Identify which cell holds the provided text, then report its (x, y) central coordinate. 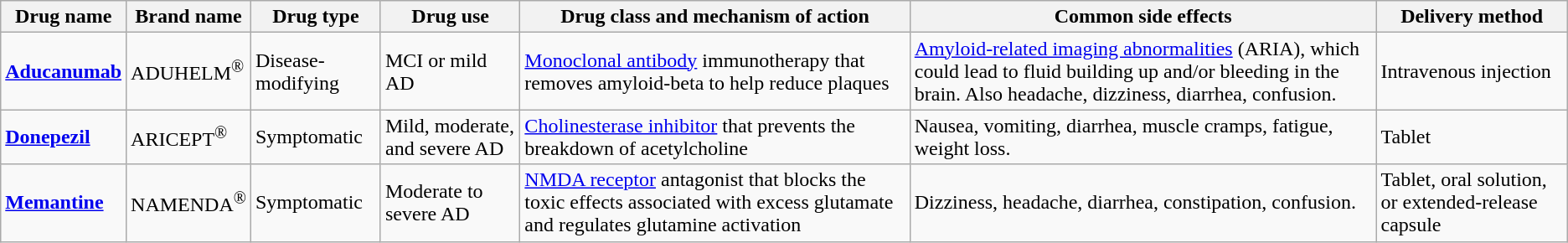
NMDA receptor antagonist that blocks the toxic effects associated with excess glutamate and regulates glutamine activation (715, 203)
MCI or mild AD (450, 71)
ARICEPT® (189, 137)
Disease-modifying (315, 71)
Cholinesterase inhibitor that prevents the breakdown of acetylcholine (715, 137)
Mild, moderate, and severe AD (450, 137)
Drug use (450, 17)
Monoclonal antibody immunotherapy that removes amyloid-beta to help reduce plaques (715, 71)
Intravenous injection (1472, 71)
Nausea, vomiting, diarrhea, muscle cramps, fatigue, weight loss. (1142, 137)
Common side effects (1142, 17)
Moderate to severe AD (450, 203)
Drug class and mechanism of action (715, 17)
ADUHELM® (189, 71)
Delivery method (1472, 17)
Drug type (315, 17)
Donepezil (64, 137)
Aducanumab (64, 71)
NAMENDA® (189, 203)
Drug name (64, 17)
Tablet (1472, 137)
Brand name (189, 17)
Tablet, oral solution, or extended-release capsule (1472, 203)
Memantine (64, 203)
Dizziness, headache, diarrhea, constipation, confusion. (1142, 203)
